For the text-containing cell, return its midpoint in (X, Y) coordinate format. 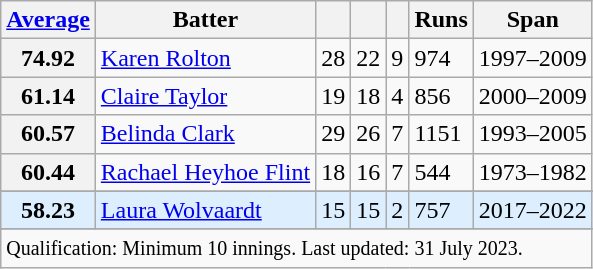
Runs (441, 20)
Span (532, 20)
60.57 (48, 134)
1997–2009 (532, 58)
Laura Wolvaardt (205, 210)
58.23 (48, 210)
1973–1982 (532, 172)
26 (368, 134)
1993–2005 (532, 134)
Batter (205, 20)
544 (441, 172)
2 (398, 210)
74.92 (48, 58)
61.14 (48, 96)
9 (398, 58)
Qualification: Minimum 10 innings. Last updated: 31 July 2023. (297, 248)
2000–2009 (532, 96)
Average (48, 20)
28 (334, 58)
22 (368, 58)
16 (368, 172)
757 (441, 210)
60.44 (48, 172)
29 (334, 134)
Belinda Clark (205, 134)
19 (334, 96)
1151 (441, 134)
2017–2022 (532, 210)
974 (441, 58)
856 (441, 96)
Claire Taylor (205, 96)
Rachael Heyhoe Flint (205, 172)
4 (398, 96)
Karen Rolton (205, 58)
